Determine the [x, y] coordinate at the center of the cell enclosing the given text.  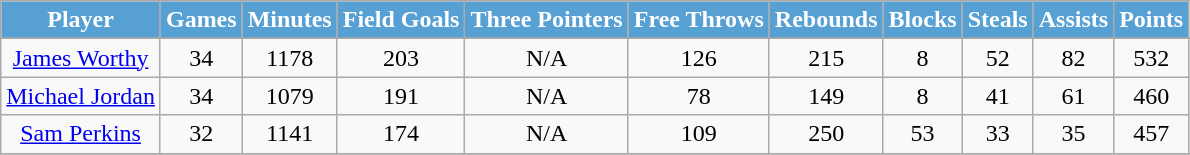
203 [401, 58]
James Worthy [81, 58]
Field Goals [401, 20]
1079 [290, 96]
52 [998, 58]
33 [998, 134]
Three Pointers [546, 20]
41 [998, 96]
Steals [998, 20]
149 [826, 96]
Player [81, 20]
457 [1152, 134]
Rebounds [826, 20]
82 [1073, 58]
250 [826, 134]
61 [1073, 96]
Games [201, 20]
1178 [290, 58]
53 [922, 134]
191 [401, 96]
Minutes [290, 20]
32 [201, 134]
78 [698, 96]
174 [401, 134]
109 [698, 134]
126 [698, 58]
215 [826, 58]
35 [1073, 134]
532 [1152, 58]
Assists [1073, 20]
Points [1152, 20]
Michael Jordan [81, 96]
460 [1152, 96]
Blocks [922, 20]
Sam Perkins [81, 134]
1141 [290, 134]
Free Throws [698, 20]
